Return [x, y] of the center of cell containing provided text 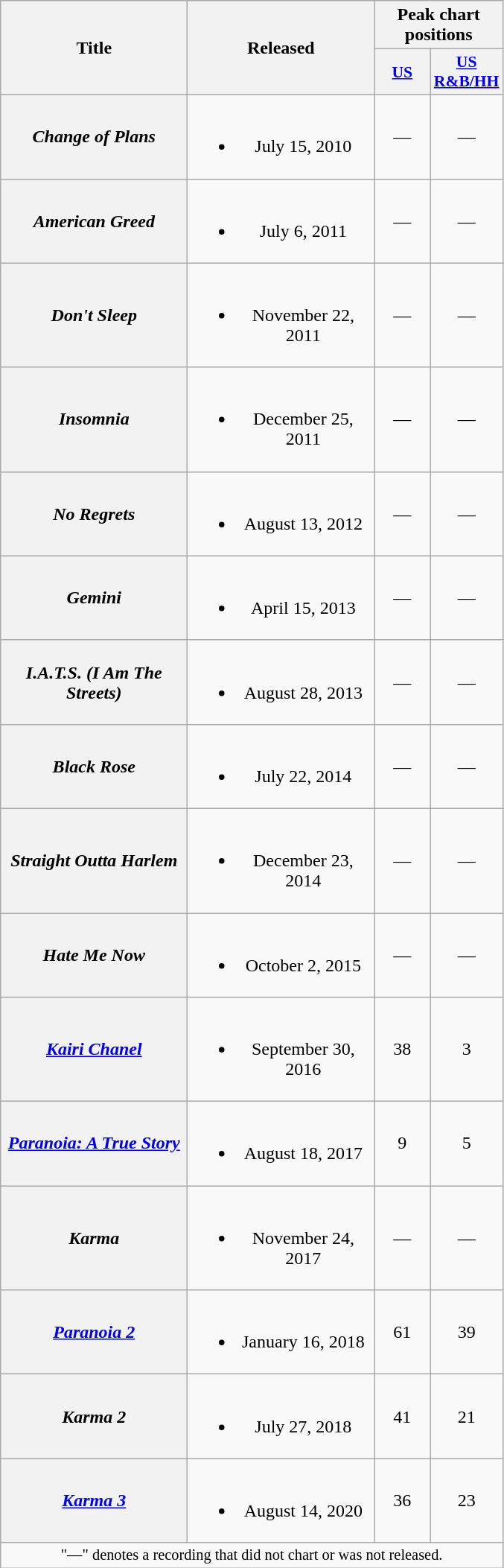
December 25, 2011 [281, 419]
9 [402, 1144]
Change of Plans [94, 137]
August 14, 2020 [281, 1500]
Karma [94, 1238]
Peak chart positions [439, 25]
No Regrets [94, 514]
"—" denotes a recording that did not chart or was not released. [252, 1555]
39 [467, 1332]
November 22, 2011 [281, 315]
Released [281, 48]
August 28, 2013 [281, 682]
Black Rose [94, 766]
Straight Outta Harlem [94, 860]
3 [467, 1050]
April 15, 2013 [281, 597]
38 [402, 1050]
Karma 2 [94, 1417]
September 30, 2016 [281, 1050]
January 16, 2018 [281, 1332]
Don't Sleep [94, 315]
USR&B/HH [467, 72]
American Greed [94, 220]
US [402, 72]
Hate Me Now [94, 955]
July 6, 2011 [281, 220]
Paranoia 2 [94, 1332]
August 18, 2017 [281, 1144]
July 15, 2010 [281, 137]
July 27, 2018 [281, 1417]
23 [467, 1500]
Gemini [94, 597]
July 22, 2014 [281, 766]
I.A.T.S. (I Am The Streets) [94, 682]
61 [402, 1332]
Insomnia [94, 419]
5 [467, 1144]
December 23, 2014 [281, 860]
Paranoia: A True Story [94, 1144]
Title [94, 48]
October 2, 2015 [281, 955]
36 [402, 1500]
21 [467, 1417]
Kairi Chanel [94, 1050]
August 13, 2012 [281, 514]
41 [402, 1417]
November 24, 2017 [281, 1238]
Karma 3 [94, 1500]
